Pinpoint the cell where the given text exists, returning its (X, Y) midpoint coordinate. 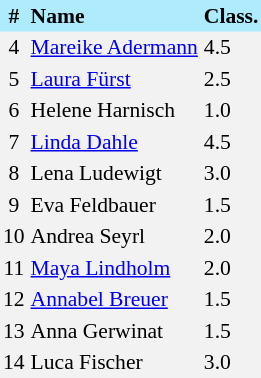
Lena Ludewigt (114, 174)
11 (14, 268)
10 (14, 236)
Helene Harnisch (114, 110)
Mareike Adermann (114, 48)
8 (14, 174)
# (14, 16)
12 (14, 300)
Andrea Seyrl (114, 236)
13 (14, 331)
Laura Fürst (114, 79)
Name (114, 16)
7 (14, 142)
Anna Gerwinat (114, 331)
5 (14, 79)
Eva Feldbauer (114, 205)
6 (14, 110)
14 (14, 362)
9 (14, 205)
Maya Lindholm (114, 268)
Linda Dahle (114, 142)
4 (14, 48)
Luca Fischer (114, 362)
Annabel Breuer (114, 300)
